Locate the cell with the specified text and output its [x, y] center coordinate. 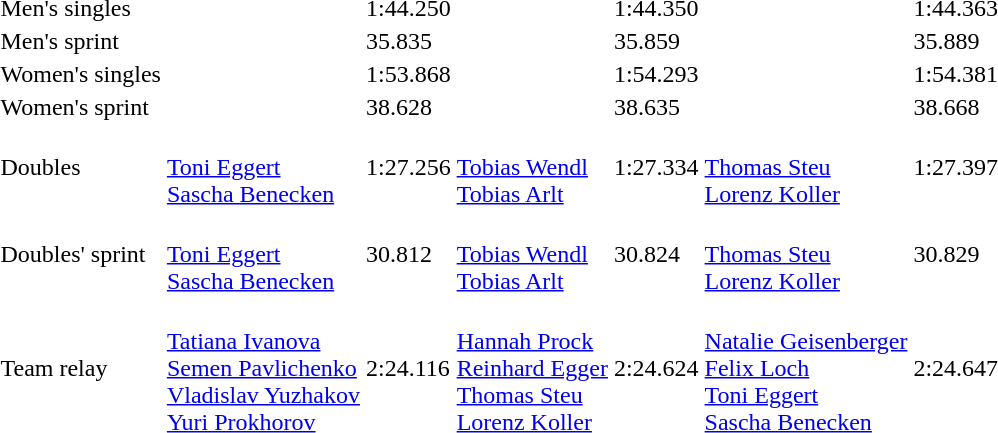
38.628 [408, 107]
35.859 [656, 41]
1:27.334 [656, 167]
35.835 [408, 41]
1:27.256 [408, 167]
1:53.868 [408, 74]
38.635 [656, 107]
30.824 [656, 254]
1:54.293 [656, 74]
30.812 [408, 254]
